Provide the [X, Y] coordinate of the cell's center where the given text is located.  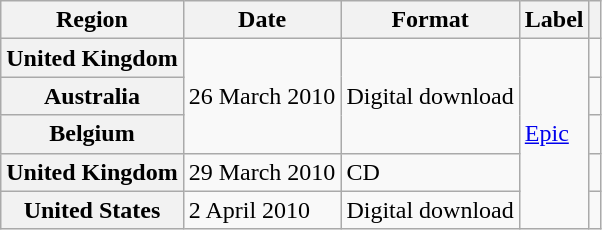
CD [430, 172]
Belgium [92, 134]
Australia [92, 96]
Region [92, 20]
26 March 2010 [262, 96]
Label [554, 20]
29 March 2010 [262, 172]
Date [262, 20]
Format [430, 20]
2 April 2010 [262, 210]
Epic [554, 134]
United States [92, 210]
